Return the (X, Y) coordinate for the center point of the cell that contains the specified text.  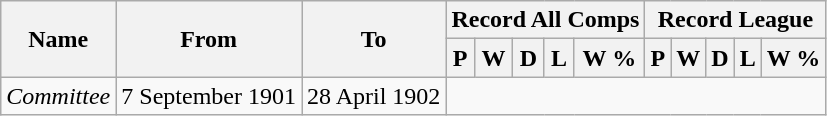
From (209, 39)
7 September 1901 (209, 96)
Name (58, 39)
Record League (736, 20)
Committee (58, 96)
To (374, 39)
28 April 1902 (374, 96)
Record All Comps (546, 20)
